For the text-containing cell, return its midpoint in (x, y) coordinate format. 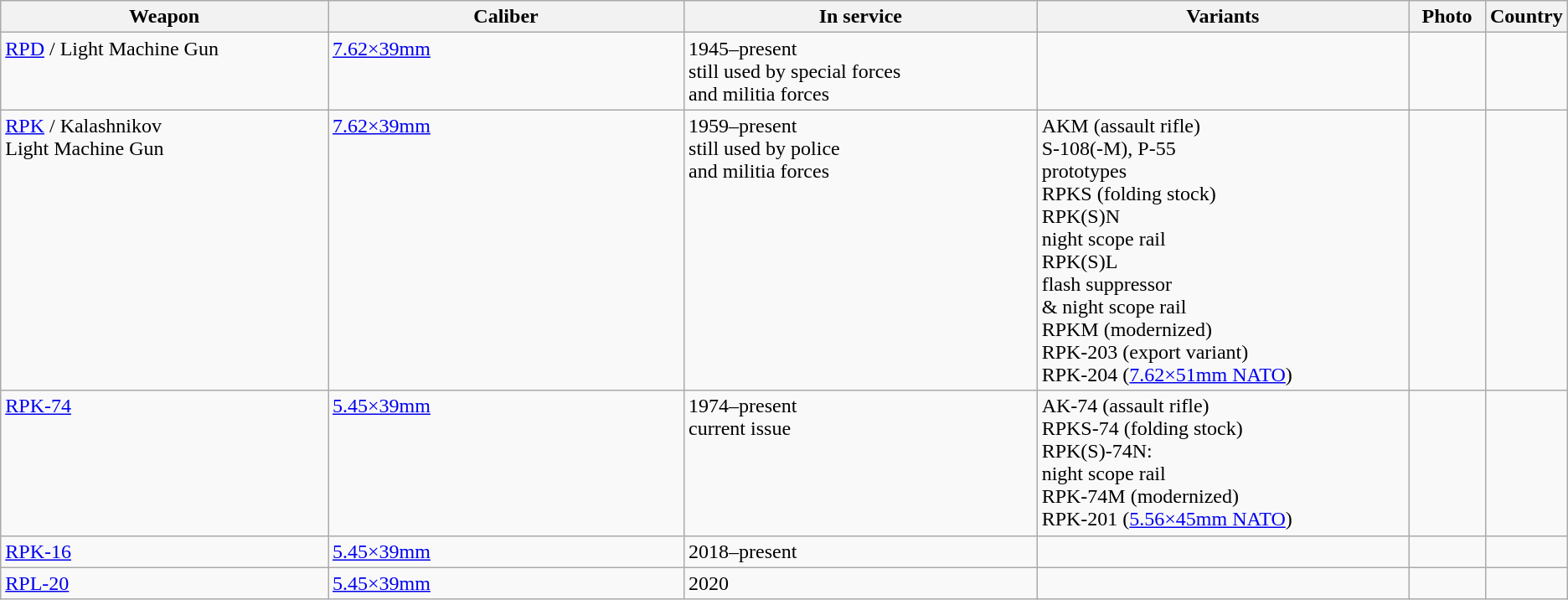
Country (1526, 17)
Photo (1447, 17)
Caliber (506, 17)
RPL-20 (164, 583)
AK-74 (assault rifle)RPKS-74 (folding stock)RPK(S)-74N:night scope railRPK-74M (modernized)RPK-201 (5.56×45mm NATO) (1223, 463)
2020 (861, 583)
Variants (1223, 17)
2018–present (861, 551)
RPK-16 (164, 551)
RPK / KalashnikovLight Machine Gun (164, 250)
RPK-74 (164, 463)
Weapon (164, 17)
RPD / Light Machine Gun (164, 71)
1945–presentstill used by special forcesand militia forces (861, 71)
1959–presentstill used by policeand militia forces (861, 250)
1974–presentcurrent issue (861, 463)
In service (861, 17)
